From the cell containing the given text, extract its center point as (X, Y) coordinate. 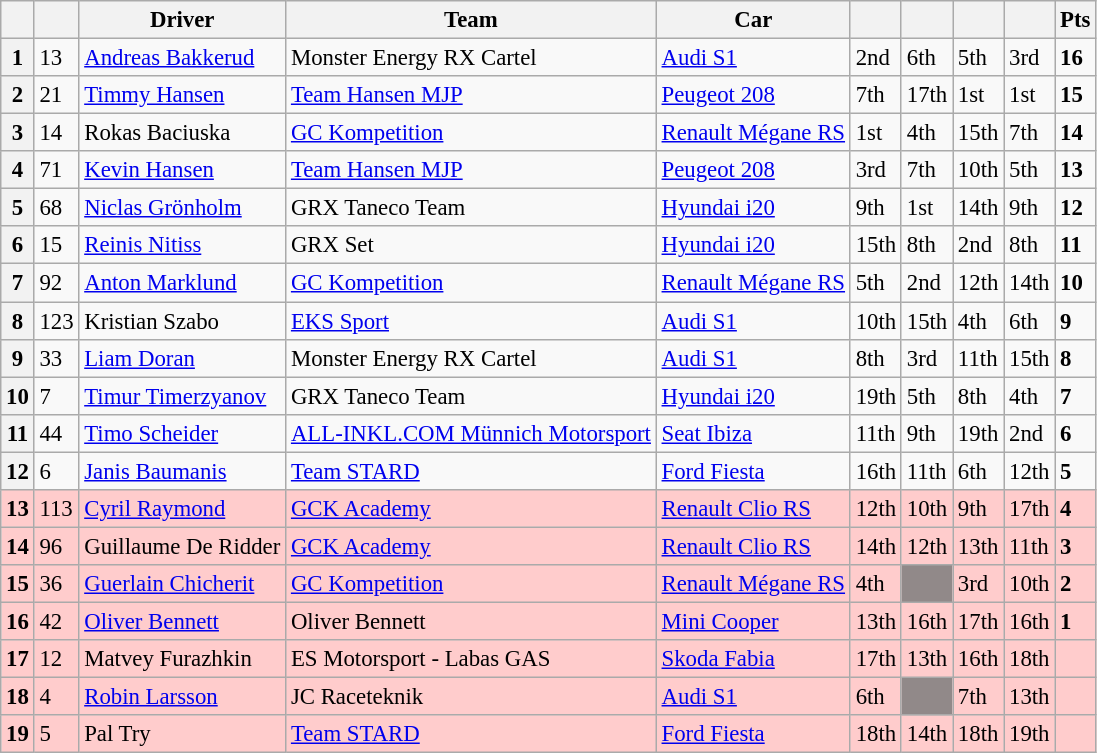
Guerlain Chicherit (182, 584)
Reinis Nitiss (182, 245)
Andreas Bakkerud (182, 58)
Cyril Raymond (182, 509)
68 (56, 208)
96 (56, 546)
Pts (1076, 20)
Team (472, 20)
ALL-INKL.COM Münnich Motorsport (472, 433)
Robin Larsson (182, 697)
18 (18, 697)
36 (56, 584)
Pal Try (182, 734)
GRX Set (472, 245)
Guillaume De Ridder (182, 546)
Kevin Hansen (182, 170)
Matvey Furazhkin (182, 659)
EKS Sport (472, 321)
113 (56, 509)
Timmy Hansen (182, 95)
Niclas Grönholm (182, 208)
92 (56, 283)
Anton Marklund (182, 283)
Timur Timerzyanov (182, 396)
Car (753, 20)
17 (18, 659)
Liam Doran (182, 358)
33 (56, 358)
Janis Baumanis (182, 471)
JC Raceteknik (472, 697)
44 (56, 433)
42 (56, 621)
Driver (182, 20)
Rokas Baciuska (182, 133)
71 (56, 170)
Seat Ibiza (753, 433)
123 (56, 321)
Kristian Szabo (182, 321)
Timo Scheider (182, 433)
19 (18, 734)
Mini Cooper (753, 621)
21 (56, 95)
ES Motorsport - Labas GAS (472, 659)
Skoda Fabia (753, 659)
